Return the (X, Y) coordinate for the center point of the cell that contains the specified text.  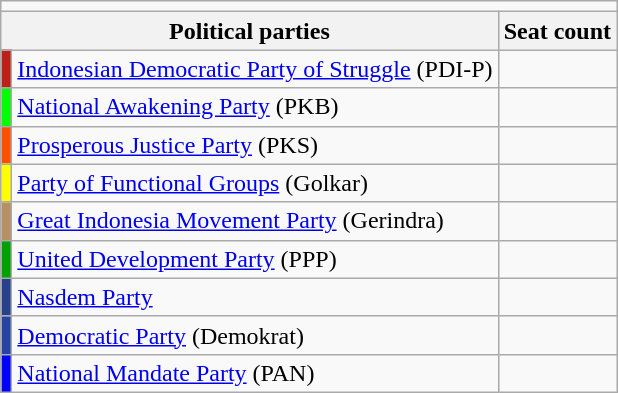
Political parties (250, 31)
Indonesian Democratic Party of Struggle (PDI-P) (255, 69)
Great Indonesia Movement Party (Gerindra) (255, 221)
Party of Functional Groups (Golkar) (255, 183)
Nasdem Party (255, 297)
Democratic Party (Demokrat) (255, 335)
National Awakening Party (PKB) (255, 107)
Prosperous Justice Party (PKS) (255, 145)
Seat count (557, 31)
National Mandate Party (PAN) (255, 373)
United Development Party (PPP) (255, 259)
